Capture the cell that displays the provided text and extract its [x, y] central coordinate. 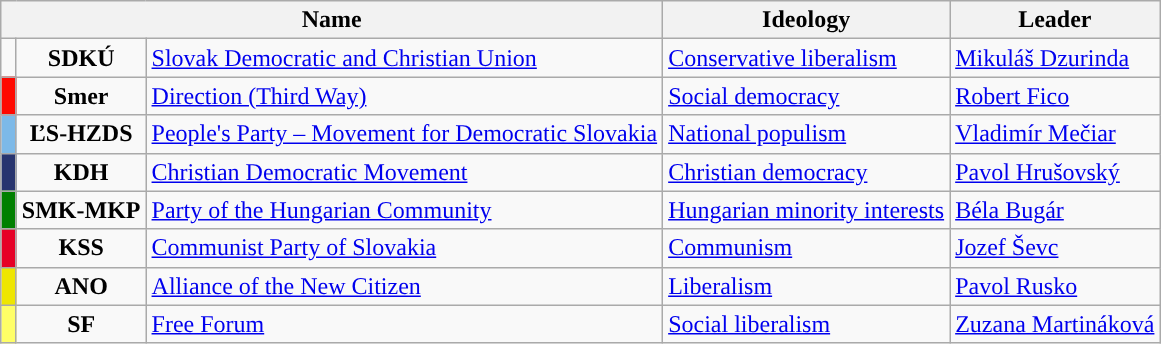
Alliance of the New Citizen [404, 286]
Christian democracy [806, 172]
Slovak Democratic and Christian Union [404, 58]
Social liberalism [806, 324]
Béla Bugár [1055, 210]
Robert Fico [1055, 96]
Mikuláš Dzurinda [1055, 58]
Hungarian minority interests [806, 210]
Vladimír Mečiar [1055, 134]
Christian Democratic Movement [404, 172]
Smer [81, 96]
Ideology [806, 20]
Party of the Hungarian Community [404, 210]
Communist Party of Slovakia [404, 248]
SMK-MKP [81, 210]
National populism [806, 134]
Pavol Rusko [1055, 286]
Liberalism [806, 286]
KDH [81, 172]
Direction (Third Way) [404, 96]
Pavol Hrušovský [1055, 172]
ANO [81, 286]
SDKÚ [81, 58]
KSS [81, 248]
Zuzana Martináková [1055, 324]
People's Party – Movement for Democratic Slovakia [404, 134]
Free Forum [404, 324]
Leader [1055, 20]
Communism [806, 248]
Social democracy [806, 96]
Conservative liberalism [806, 58]
ĽS-HZDS [81, 134]
Jozef Ševc [1055, 248]
Name [332, 20]
SF [81, 324]
